Output the [X, Y] coordinate of the center of the cell containing the given text.  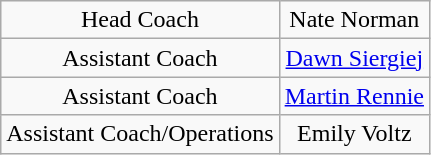
Dawn Siergiej [354, 58]
Emily Voltz [354, 134]
Head Coach [140, 20]
Nate Norman [354, 20]
Martin Rennie [354, 96]
Assistant Coach/Operations [140, 134]
